Provide the [x, y] coordinate of the cell's center where the given text is located.  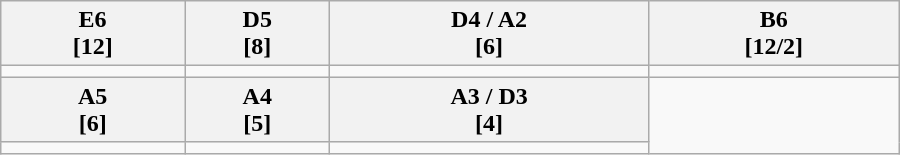
A5[6] [93, 110]
D4 / A2[6] [489, 34]
B6[12/2] [774, 34]
D5[8] [256, 34]
A4[5] [256, 110]
E6[12] [93, 34]
A3 / D3[4] [489, 110]
